Output the (X, Y) coordinate of the center of the cell containing the given text.  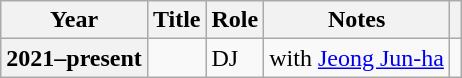
2021–present (74, 58)
Year (74, 20)
Notes (357, 20)
Title (176, 20)
with Jeong Jun-ha (357, 58)
Role (235, 20)
DJ (235, 58)
